Provide the (X, Y) coordinate of the cell's center where the given text is located.  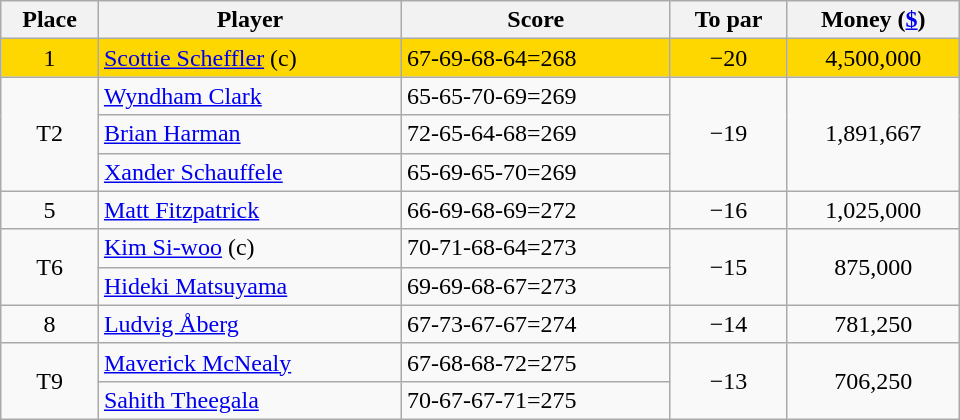
Player (250, 20)
−15 (728, 267)
Brian Harman (250, 134)
70-67-67-71=275 (536, 400)
67-69-68-64=268 (536, 58)
Matt Fitzpatrick (250, 210)
781,250 (873, 324)
Sahith Theegala (250, 400)
Place (50, 20)
To par (728, 20)
5 (50, 210)
Ludvig Åberg (250, 324)
T6 (50, 267)
−13 (728, 381)
72-65-64-68=269 (536, 134)
69-69-68-67=273 (536, 286)
−16 (728, 210)
Kim Si-woo (c) (250, 248)
4,500,000 (873, 58)
Hideki Matsuyama (250, 286)
Score (536, 20)
67-73-67-67=274 (536, 324)
8 (50, 324)
1 (50, 58)
Xander Schauffele (250, 172)
67-68-68-72=275 (536, 362)
Maverick McNealy (250, 362)
−19 (728, 134)
70-71-68-64=273 (536, 248)
1,025,000 (873, 210)
1,891,667 (873, 134)
T2 (50, 134)
Scottie Scheffler (c) (250, 58)
875,000 (873, 267)
65-69-65-70=269 (536, 172)
Money ($) (873, 20)
66-69-68-69=272 (536, 210)
T9 (50, 381)
706,250 (873, 381)
−20 (728, 58)
Wyndham Clark (250, 96)
−14 (728, 324)
65-65-70-69=269 (536, 96)
